Search for the cell housing the specified text and yield its (x, y) center coordinate. 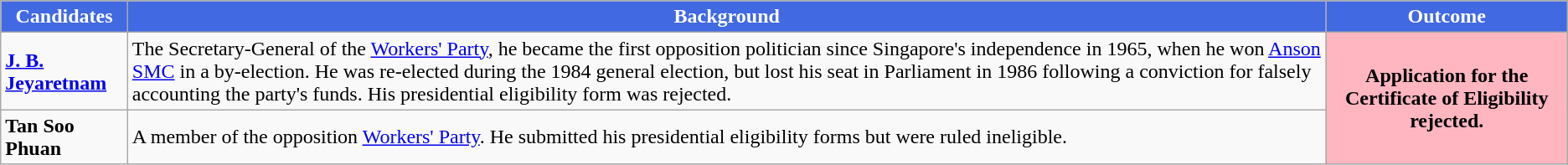
Background (727, 17)
Candidates (64, 17)
Application for the Certificate of Eligibility rejected. (1447, 99)
Outcome (1447, 17)
J. B. Jeyaretnam (64, 71)
A member of the opposition Workers' Party. He submitted his presidential eligibility forms but were ruled ineligible. (727, 137)
Tan Soo Phuan (64, 137)
